Output the (X, Y) coordinate of the center of the cell containing the given text.  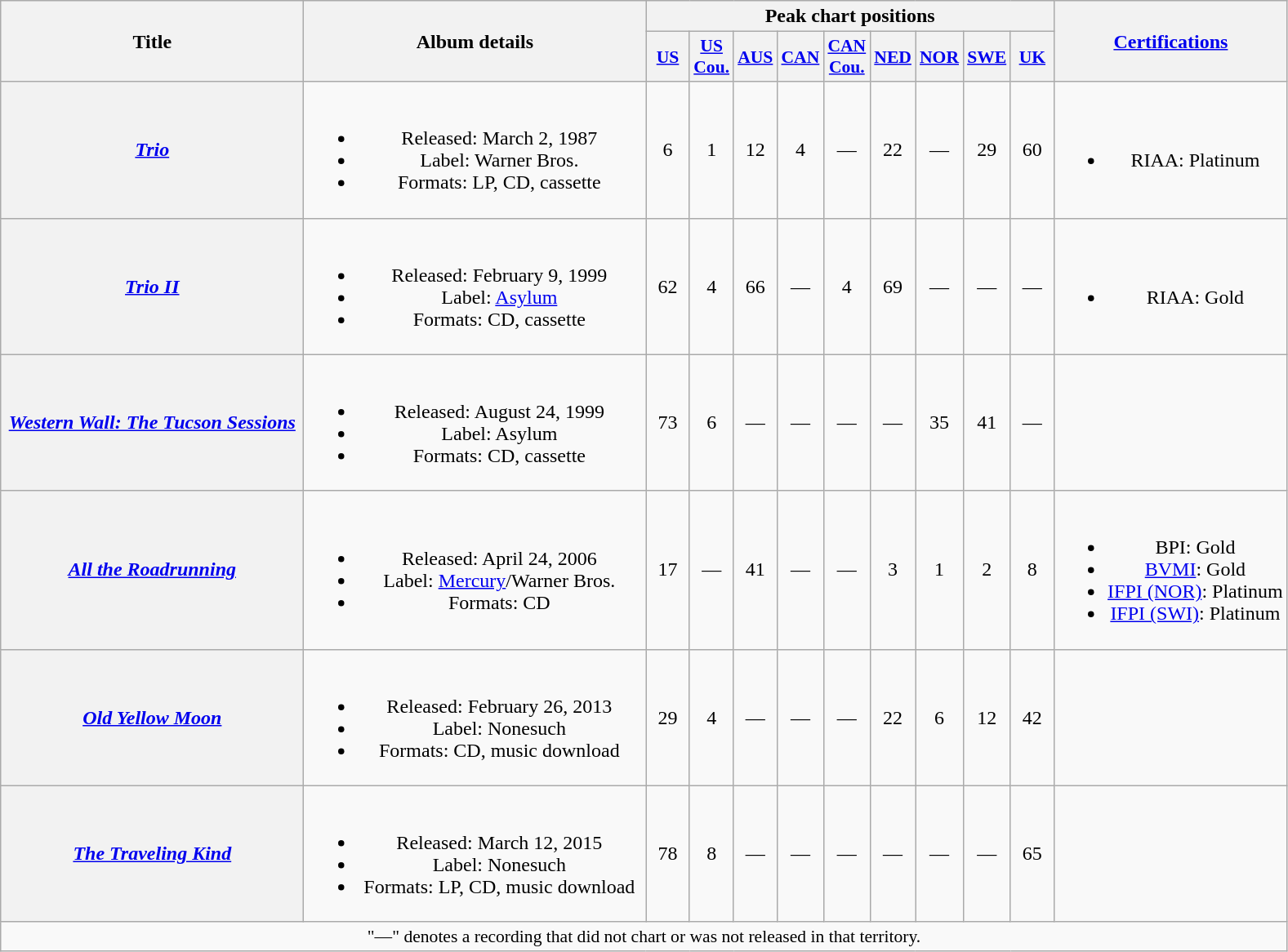
Released: March 2, 1987Label: Warner Bros.Formats: LP, CD, cassette (475, 150)
UK (1032, 57)
62 (668, 286)
Trio (152, 150)
AUS (755, 57)
Old Yellow Moon (152, 717)
66 (755, 286)
2 (987, 570)
"—" denotes a recording that did not chart or was not released in that territory. (644, 936)
60 (1032, 150)
Released: February 9, 1999Label: AsylumFormats: CD, cassette (475, 286)
65 (1032, 854)
69 (893, 286)
Certifications (1171, 41)
17 (668, 570)
42 (1032, 717)
Released: February 26, 2013Label: NonesuchFormats: CD, music download (475, 717)
BPI: GoldBVMI: GoldIFPI (NOR): PlatinumIFPI (SWI): Platinum (1171, 570)
US Cou. (711, 57)
Album details (475, 41)
Released: August 24, 1999Label: AsylumFormats: CD, cassette (475, 423)
3 (893, 570)
Trio II (152, 286)
Released: April 24, 2006Label: Mercury/Warner Bros.Formats: CD (475, 570)
Title (152, 41)
Western Wall: The Tucson Sessions (152, 423)
SWE (987, 57)
NED (893, 57)
Released: March 12, 2015Label: NonesuchFormats: LP, CD, music download (475, 854)
RIAA: Platinum (1171, 150)
NOR (939, 57)
All the Roadrunning (152, 570)
RIAA: Gold (1171, 286)
CAN (800, 57)
35 (939, 423)
Peak chart positions (850, 16)
73 (668, 423)
The Traveling Kind (152, 854)
78 (668, 854)
US (668, 57)
CANCou. (846, 57)
